Capture the cell that displays the provided text and extract its [X, Y] central coordinate. 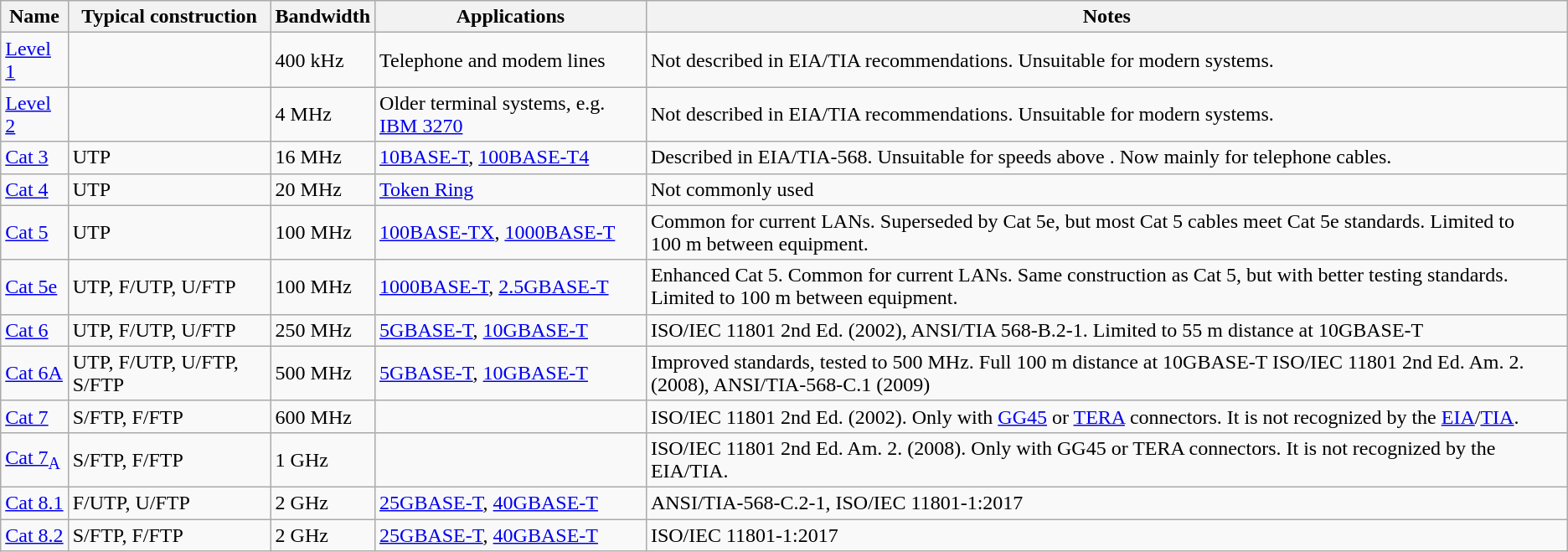
ISO/IEC 11801 2nd Ed. (2002), ANSI/TIA 568-B.2-1. Limited to 55 m distance at 10GBASE-T [1106, 330]
500 MHz [322, 374]
Common for current LANs. Superseded by Cat 5e, but most Cat 5 cables meet Cat 5e standards. Limited to 100 m between equipment. [1106, 233]
Cat 7 [34, 416]
Level 1 [34, 60]
Bandwidth [322, 17]
1000BASE-T, 2.5GBASE-T [511, 286]
ISO/IEC 11801-1:2017 [1106, 535]
10BASE-T, 100BASE-T4 [511, 157]
20 MHz [322, 189]
Applications [511, 17]
250 MHz [322, 330]
Enhanced Cat 5. Common for current LANs. Same construction as Cat 5, but with better testing standards. Limited to 100 m between equipment. [1106, 286]
Cat 8.1 [34, 503]
Improved standards, tested to 500 MHz. Full 100 m distance at 10GBASE-T ISO/IEC 11801 2nd Ed. Am. 2. (2008), ANSI/TIA-568-C.1 (2009) [1106, 374]
Telephone and modem lines [511, 60]
Cat 6A [34, 374]
Token Ring [511, 189]
Cat 5e [34, 286]
16 MHz [322, 157]
Cat 6 [34, 330]
4 MHz [322, 114]
Typical construction [169, 17]
Cat 4 [34, 189]
Notes [1106, 17]
1 GHz [322, 459]
ANSI/TIA-568-C.2-1, ISO/IEC 11801-1:2017 [1106, 503]
ISO/IEC 11801 2nd Ed. (2002). Only with GG45 or TERA connectors. It is not recognized by the EIA/TIA. [1106, 416]
Level 2 [34, 114]
Not commonly used [1106, 189]
ISO/IEC 11801 2nd Ed. Am. 2. (2008). Only with GG45 or TERA connectors. It is not recognized by the EIA/TIA. [1106, 459]
Older terminal systems, e.g. IBM 3270 [511, 114]
Cat 7A [34, 459]
Name [34, 17]
Cat 3 [34, 157]
100BASE-TX, 1000BASE-T [511, 233]
Described in EIA/TIA-568. Unsuitable for speeds above . Now mainly for telephone cables. [1106, 157]
Cat 5 [34, 233]
400 kHz [322, 60]
600 MHz [322, 416]
Cat 8.2 [34, 535]
F/UTP, U/FTP [169, 503]
UTP, F/UTP, U/FTP, S/FTP [169, 374]
